Locate the cell with the specified text and output its (X, Y) center coordinate. 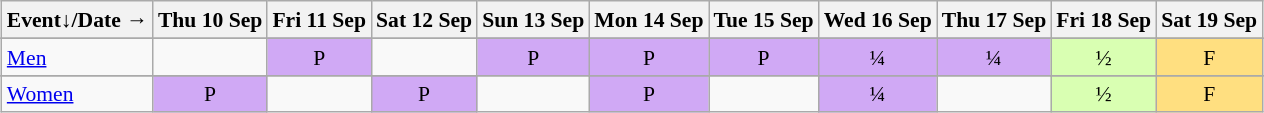
Sun 13 Sep (533, 20)
Thu 10 Sep (210, 20)
Fri 11 Sep (319, 20)
Sat 12 Sep (424, 20)
Tue 15 Sep (764, 20)
Mon 14 Sep (648, 20)
Sat 19 Sep (1209, 20)
Event↓/Date → (78, 20)
Wed 16 Sep (878, 20)
Fri 18 Sep (1104, 20)
Men (78, 56)
Thu 17 Sep (994, 20)
Women (78, 94)
